Detect which cell encompasses the target text, then output its [X, Y] center coordinate. 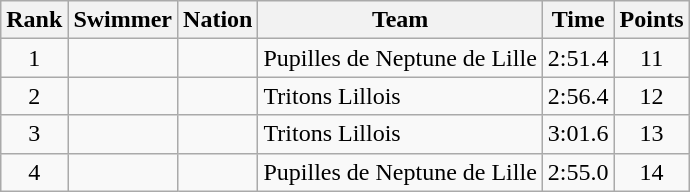
3 [34, 134]
14 [652, 172]
2 [34, 96]
2:51.4 [578, 58]
2:55.0 [578, 172]
Time [578, 20]
Swimmer [123, 20]
12 [652, 96]
Team [400, 20]
Points [652, 20]
4 [34, 172]
11 [652, 58]
Rank [34, 20]
Nation [218, 20]
1 [34, 58]
2:56.4 [578, 96]
3:01.6 [578, 134]
13 [652, 134]
